Locate the cell with the specified text and output its (X, Y) center coordinate. 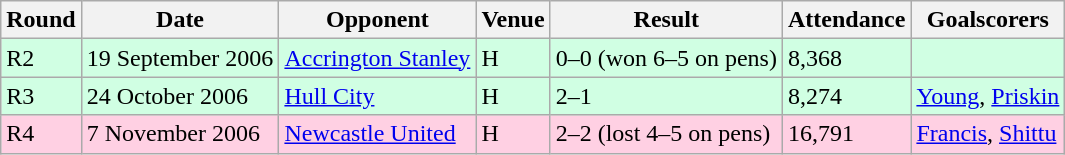
19 September 2006 (180, 58)
Opponent (378, 20)
Result (666, 20)
Round (41, 20)
Newcastle United (378, 134)
Accrington Stanley (378, 58)
Attendance (846, 20)
Venue (513, 20)
24 October 2006 (180, 96)
0–0 (won 6–5 on pens) (666, 58)
Hull City (378, 96)
8,274 (846, 96)
8,368 (846, 58)
Date (180, 20)
Francis, Shittu (988, 134)
R2 (41, 58)
Young, Priskin (988, 96)
R3 (41, 96)
7 November 2006 (180, 134)
16,791 (846, 134)
2–1 (666, 96)
R4 (41, 134)
Goalscorers (988, 20)
2–2 (lost 4–5 on pens) (666, 134)
